Search for the cell housing the specified text and yield its (X, Y) center coordinate. 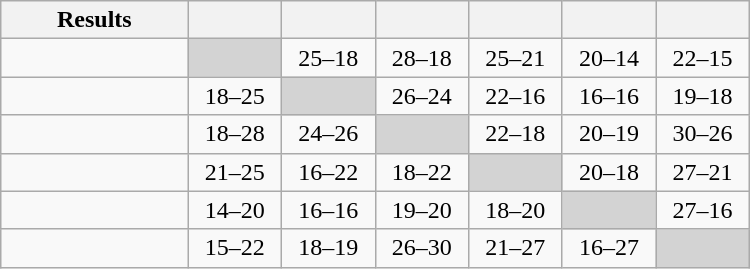
21–27 (516, 248)
18–28 (235, 134)
19–18 (703, 96)
27–21 (703, 172)
30–26 (703, 134)
26–30 (422, 248)
28–18 (422, 58)
27–16 (703, 210)
16–22 (328, 172)
18–25 (235, 96)
15–22 (235, 248)
20–19 (609, 134)
26–24 (422, 96)
20–14 (609, 58)
25–18 (328, 58)
22–18 (516, 134)
Results (94, 20)
19–20 (422, 210)
22–15 (703, 58)
16–27 (609, 248)
14–20 (235, 210)
20–18 (609, 172)
18–19 (328, 248)
21–25 (235, 172)
18–20 (516, 210)
24–26 (328, 134)
18–22 (422, 172)
22–16 (516, 96)
25–21 (516, 58)
